Extract the (X, Y) coordinate from the center of the cell holding the provided text.  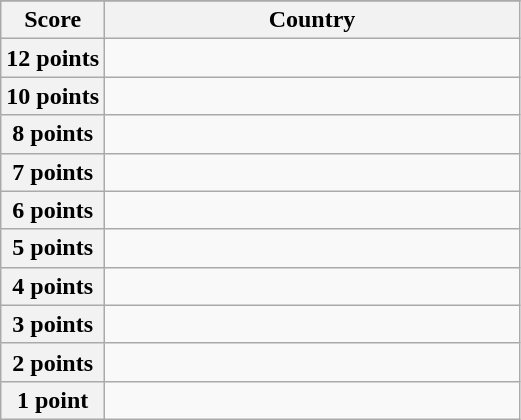
1 point (53, 400)
8 points (53, 134)
7 points (53, 172)
Country (312, 20)
6 points (53, 210)
3 points (53, 324)
12 points (53, 58)
4 points (53, 286)
5 points (53, 248)
10 points (53, 96)
Score (53, 20)
2 points (53, 362)
